Determine the (x, y) coordinate at the center of the cell enclosing the given text.  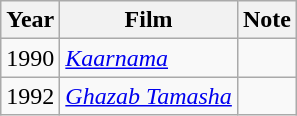
Year (30, 20)
Kaarnama (149, 58)
Film (149, 20)
Note (266, 20)
Ghazab Tamasha (149, 96)
1990 (30, 58)
1992 (30, 96)
